Pinpoint the cell where the given text exists, returning its [X, Y] midpoint coordinate. 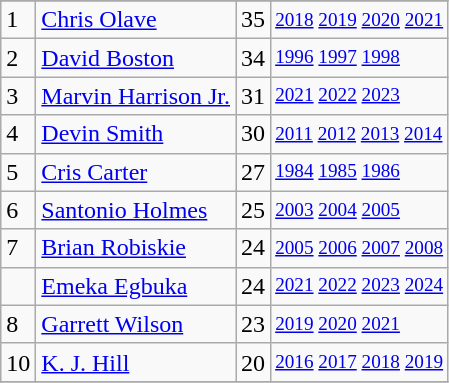
1984 1985 1986 [360, 172]
Santonio Holmes [136, 210]
2018 2019 2020 2021 [360, 20]
30 [254, 134]
2021 2022 2023 [360, 96]
Marvin Harrison Jr. [136, 96]
6 [18, 210]
2005 2006 2007 2008 [360, 248]
20 [254, 362]
Brian Robiskie [136, 248]
2003 2004 2005 [360, 210]
Devin Smith [136, 134]
23 [254, 324]
Emeka Egbuka [136, 286]
K. J. Hill [136, 362]
5 [18, 172]
1 [18, 20]
2 [18, 58]
Cris Carter [136, 172]
7 [18, 248]
2019 2020 2021 [360, 324]
2011 2012 2013 2014 [360, 134]
Garrett Wilson [136, 324]
27 [254, 172]
1996 1997 1998 [360, 58]
35 [254, 20]
4 [18, 134]
3 [18, 96]
2021 2022 2023 2024 [360, 286]
David Boston [136, 58]
Chris Olave [136, 20]
31 [254, 96]
8 [18, 324]
10 [18, 362]
34 [254, 58]
25 [254, 210]
2016 2017 2018 2019 [360, 362]
